Scan for the cell matching the given text and deliver its [x, y] coordinate at center. 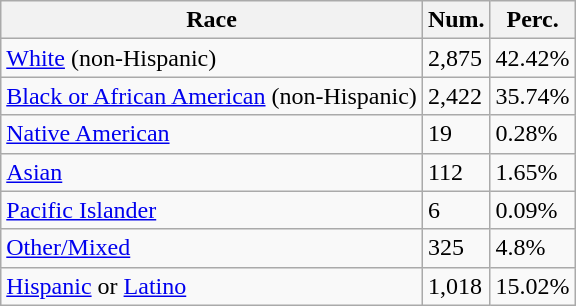
1.65% [532, 172]
35.74% [532, 96]
2,422 [456, 96]
Asian [212, 172]
2,875 [456, 58]
Race [212, 20]
15.02% [532, 286]
Other/Mixed [212, 248]
4.8% [532, 248]
1,018 [456, 286]
White (non-Hispanic) [212, 58]
Hispanic or Latino [212, 286]
Num. [456, 20]
112 [456, 172]
42.42% [532, 58]
Black or African American (non-Hispanic) [212, 96]
0.28% [532, 134]
19 [456, 134]
6 [456, 210]
0.09% [532, 210]
Pacific Islander [212, 210]
325 [456, 248]
Native American [212, 134]
Perc. [532, 20]
